Return [x, y] of the center of cell containing provided text 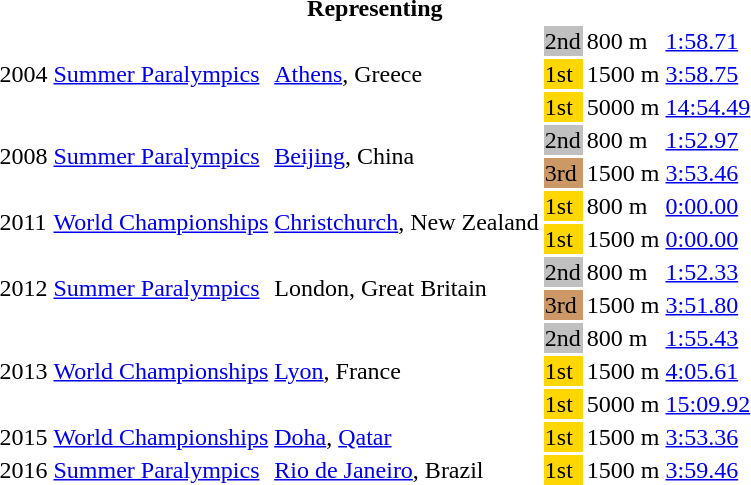
Christchurch, New Zealand [407, 222]
Athens, Greece [407, 74]
Doha, Qatar [407, 437]
Lyon, France [407, 371]
Beijing, China [407, 156]
London, Great Britain [407, 288]
Rio de Janeiro, Brazil [407, 470]
